Find where the given text appears and provide that cell's center as (X, Y) coordinate. 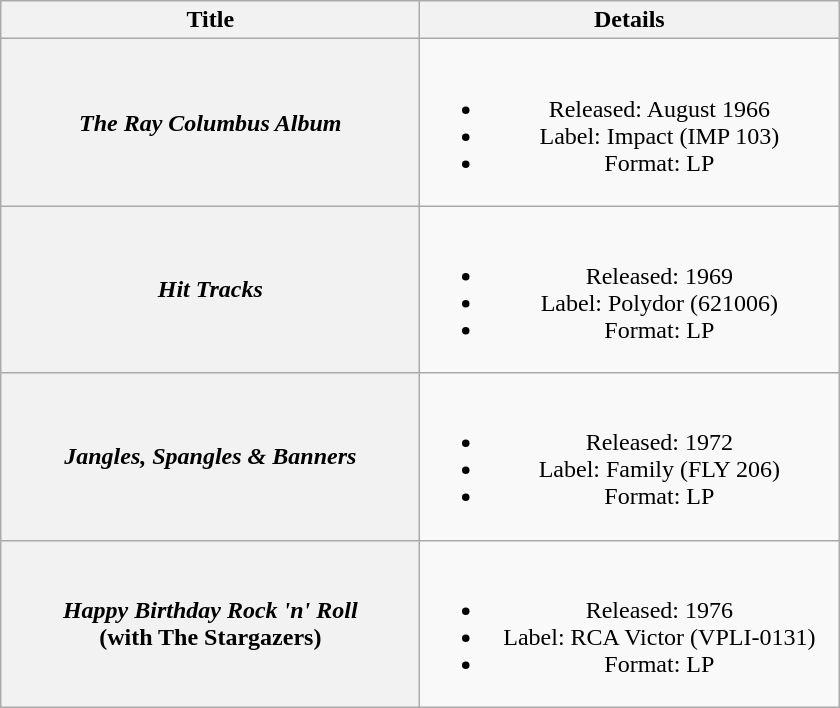
Jangles, Spangles & Banners (210, 456)
Happy Birthday Rock 'n' Roll (with The Stargazers) (210, 624)
Released: 1969Label: Polydor (621006)Format: LP (630, 290)
The Ray Columbus Album (210, 122)
Title (210, 20)
Hit Tracks (210, 290)
Details (630, 20)
Released: 1976Label: RCA Victor (VPLI-0131)Format: LP (630, 624)
Released: 1972Label: Family (FLY 206)Format: LP (630, 456)
Released: August 1966Label: Impact (IMP 103)Format: LP (630, 122)
